Return [x, y] of the center of cell containing provided text 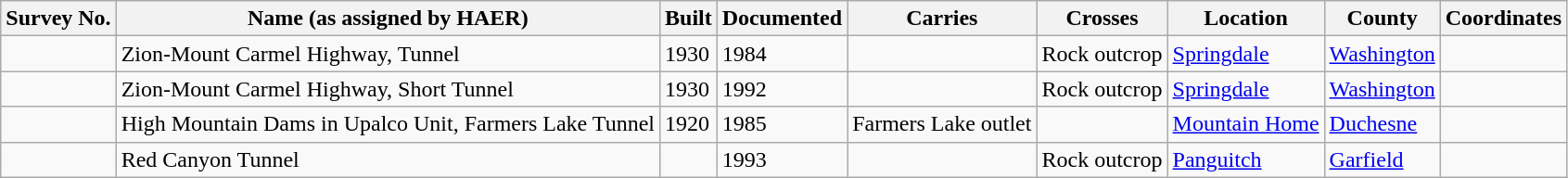
Documented [782, 19]
1920 [688, 124]
Garfield [1382, 159]
Carries [942, 19]
1992 [782, 89]
Location [1246, 19]
High Mountain Dams in Upalco Unit, Farmers Lake Tunnel [388, 124]
Crosses [1102, 19]
County [1382, 19]
Mountain Home [1246, 124]
1984 [782, 54]
1993 [782, 159]
Coordinates [1503, 19]
Duchesne [1382, 124]
Built [688, 19]
Panguitch [1246, 159]
Zion-Mount Carmel Highway, Tunnel [388, 54]
Survey No. [58, 19]
Red Canyon Tunnel [388, 159]
Name (as assigned by HAER) [388, 19]
1985 [782, 124]
Farmers Lake outlet [942, 124]
Zion-Mount Carmel Highway, Short Tunnel [388, 89]
